Locate the cell with the specified text and output its [X, Y] center coordinate. 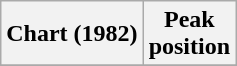
Chart (1982) [72, 34]
Peakposition [189, 34]
